Return the [x, y] coordinate for the center point of the cell that contains the specified text.  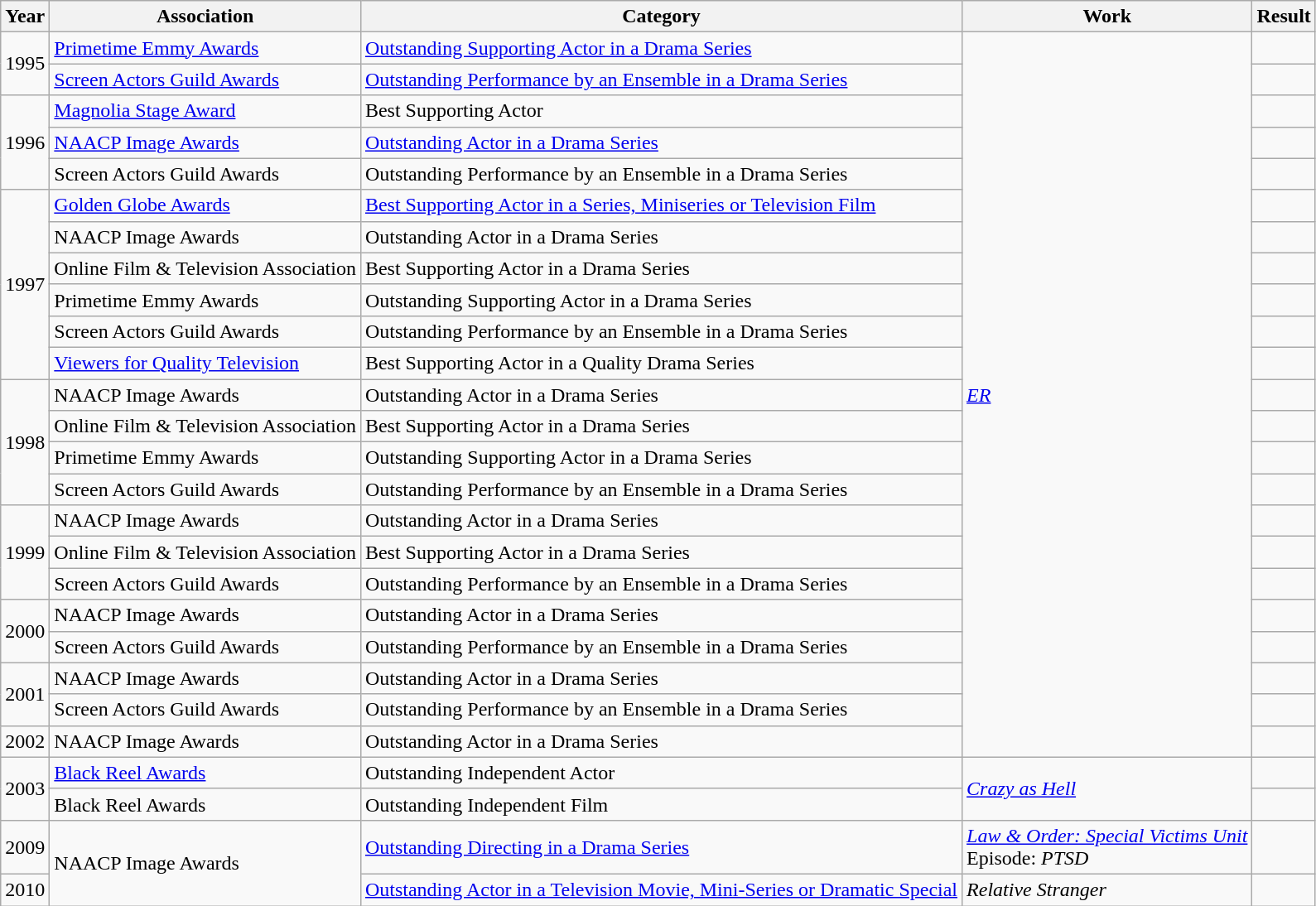
2010 [25, 889]
1997 [25, 284]
Crazy as Hell [1107, 788]
Year [25, 17]
Association [205, 17]
Work [1107, 17]
2003 [25, 788]
Category [661, 17]
2000 [25, 631]
Result [1284, 17]
Best Supporting Actor [661, 111]
Law & Order: Special Victims UnitEpisode: PTSD [1107, 846]
Golden Globe Awards [205, 205]
ER [1107, 394]
2009 [25, 846]
1996 [25, 142]
Relative Stranger [1107, 889]
Viewers for Quality Television [205, 363]
1995 [25, 64]
Outstanding Directing in a Drama Series [661, 846]
1998 [25, 442]
2002 [25, 741]
2001 [25, 694]
Outstanding Independent Film [661, 804]
Best Supporting Actor in a Quality Drama Series [661, 363]
Best Supporting Actor in a Series, Miniseries or Television Film [661, 205]
Outstanding Actor in a Television Movie, Mini-Series or Dramatic Special [661, 889]
1999 [25, 552]
Magnolia Stage Award [205, 111]
Outstanding Independent Actor [661, 773]
